Capture the cell that displays the provided text and extract its [X, Y] central coordinate. 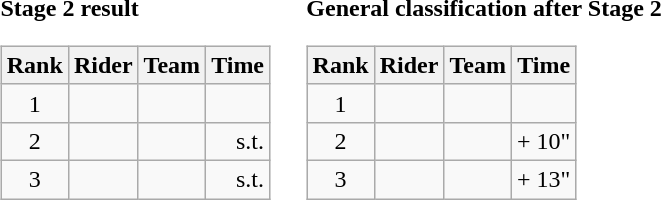
+ 13" [543, 179]
+ 10" [543, 141]
